Pinpoint the cell where the given text exists, returning its [X, Y] midpoint coordinate. 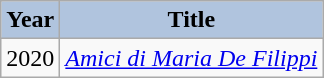
Year [30, 20]
Title [192, 20]
Amici di Maria De Filippi [192, 58]
2020 [30, 58]
